Locate the cell with the specified text and output its [x, y] center coordinate. 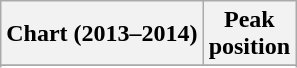
Peakposition [249, 34]
Chart (2013–2014) [102, 34]
